From the cell containing the given text, extract its center point as [x, y] coordinate. 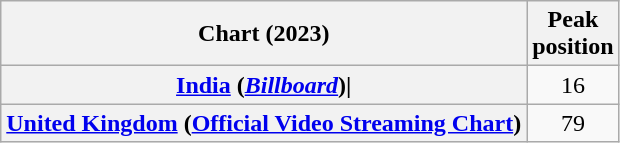
India (Billboard)| [264, 85]
United Kingdom (Official Video Streaming Chart) [264, 123]
Chart (2023) [264, 34]
16 [573, 85]
Peakposition [573, 34]
79 [573, 123]
